Output the [x, y] coordinate of the center of the cell containing the given text.  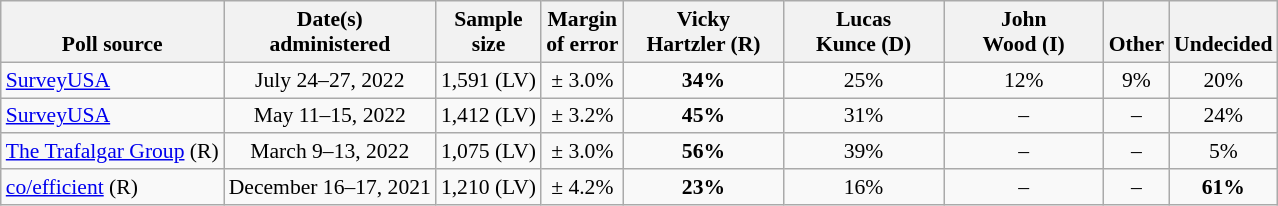
45% [703, 116]
JohnWood (I) [1024, 32]
March 9–13, 2022 [330, 152]
24% [1223, 116]
1,210 (LV) [488, 187]
December 16–17, 2021 [330, 187]
16% [864, 187]
1,412 (LV) [488, 116]
LucasKunce (D) [864, 32]
61% [1223, 187]
co/efficient (R) [112, 187]
23% [703, 187]
56% [703, 152]
Samplesize [488, 32]
34% [703, 80]
12% [1024, 80]
Marginof error [582, 32]
1,591 (LV) [488, 80]
Date(s)administered [330, 32]
VickyHartzler (R) [703, 32]
1,075 (LV) [488, 152]
May 11–15, 2022 [330, 116]
July 24–27, 2022 [330, 80]
The Trafalgar Group (R) [112, 152]
5% [1223, 152]
Other [1136, 32]
25% [864, 80]
9% [1136, 80]
± 4.2% [582, 187]
Poll source [112, 32]
± 3.2% [582, 116]
39% [864, 152]
31% [864, 116]
Undecided [1223, 32]
20% [1223, 80]
